Return the (x, y) coordinate for the center point of the cell that contains the specified text.  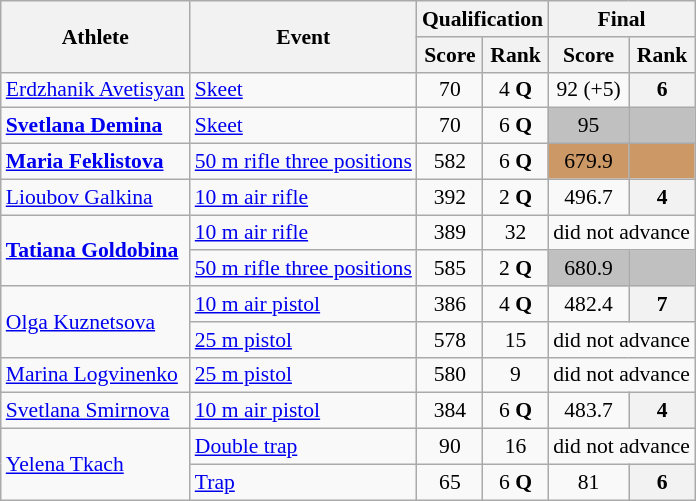
7 (662, 304)
Svetlana Smirnova (96, 411)
15 (516, 340)
386 (450, 304)
582 (450, 162)
32 (516, 233)
Yelena Tkach (96, 464)
483.7 (588, 411)
90 (450, 447)
384 (450, 411)
Maria Feklistova (96, 162)
65 (450, 482)
16 (516, 447)
Svetlana Demina (96, 126)
Double trap (304, 447)
92 (+5) (588, 90)
Trap (304, 482)
496.7 (588, 197)
Qualification (482, 19)
9 (516, 375)
Athlete (96, 36)
Marina Logvinenko (96, 375)
95 (588, 126)
Olga Kuznetsova (96, 322)
585 (450, 269)
Lioubov Galkina (96, 197)
679.9 (588, 162)
Final (622, 19)
680.9 (588, 269)
482.4 (588, 304)
392 (450, 197)
580 (450, 375)
Event (304, 36)
389 (450, 233)
81 (588, 482)
Erdzhanik Avetisyan (96, 90)
578 (450, 340)
Tatiana Goldobina (96, 250)
